Return the (X, Y) coordinate for the center point of the cell that contains the specified text.  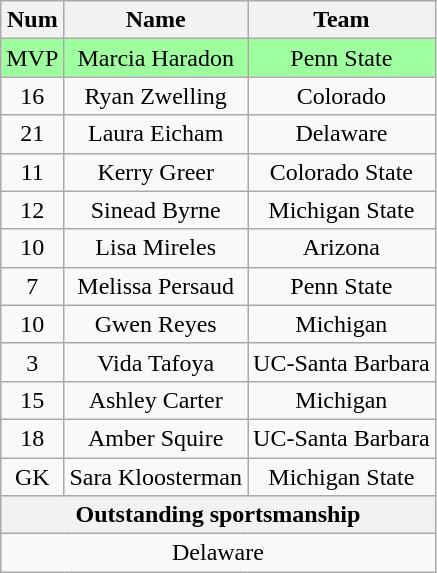
Laura Eicham (156, 134)
MVP (32, 58)
21 (32, 134)
Name (156, 20)
Ryan Zwelling (156, 96)
Lisa Mireles (156, 248)
12 (32, 210)
Num (32, 20)
15 (32, 400)
16 (32, 96)
Outstanding sportsmanship (218, 515)
GK (32, 477)
Gwen Reyes (156, 324)
Vida Tafoya (156, 362)
Amber Squire (156, 438)
Marcia Haradon (156, 58)
Colorado State (342, 172)
Colorado (342, 96)
Arizona (342, 248)
Melissa Persaud (156, 286)
7 (32, 286)
Sinead Byrne (156, 210)
Kerry Greer (156, 172)
Sara Kloosterman (156, 477)
3 (32, 362)
11 (32, 172)
Ashley Carter (156, 400)
Team (342, 20)
18 (32, 438)
